Search for the cell housing the specified text and yield its (x, y) center coordinate. 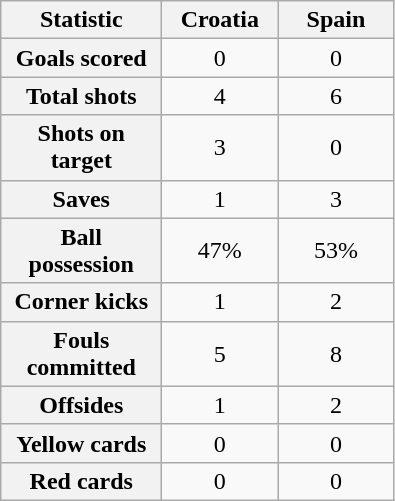
4 (220, 96)
Saves (82, 199)
Statistic (82, 20)
6 (336, 96)
Goals scored (82, 58)
Yellow cards (82, 443)
Ball possession (82, 250)
47% (220, 250)
Shots on target (82, 148)
Red cards (82, 481)
Fouls committed (82, 354)
5 (220, 354)
Offsides (82, 405)
53% (336, 250)
Total shots (82, 96)
Corner kicks (82, 302)
Croatia (220, 20)
Spain (336, 20)
8 (336, 354)
